For the text-containing cell, return its midpoint in [x, y] coordinate format. 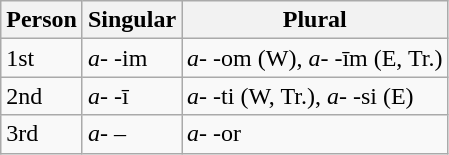
3rd [42, 134]
Singular [132, 20]
1st [42, 58]
a- -im [132, 58]
a- -or [315, 134]
2nd [42, 96]
a- -om (W), a- -īm (E, Tr.) [315, 58]
Person [42, 20]
a- -ti (W, Tr.), a- -si (E) [315, 96]
a- -ī [132, 96]
Plural [315, 20]
a- – [132, 134]
